Return [x, y] of the center of cell containing provided text 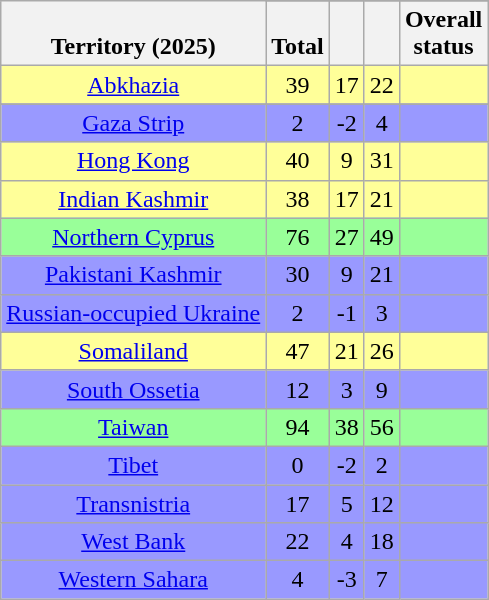
Indian Kashmir [134, 199]
5 [346, 503]
South Ossetia [134, 389]
-1 [346, 313]
26 [382, 351]
39 [298, 85]
Taiwan [134, 427]
18 [382, 542]
31 [382, 161]
Territory (2025) [134, 34]
49 [382, 237]
40 [298, 161]
West Bank [134, 542]
Total [298, 34]
Western Sahara [134, 580]
47 [298, 351]
56 [382, 427]
Russian-occupied Ukraine [134, 313]
Abkhazia [134, 85]
0 [298, 465]
Overallstatus [443, 34]
94 [298, 427]
Tibet [134, 465]
7 [382, 580]
Hong Kong [134, 161]
Pakistani Kashmir [134, 275]
30 [298, 275]
Somaliland [134, 351]
27 [346, 237]
-3 [346, 580]
Gaza Strip [134, 123]
Transnistria [134, 503]
76 [298, 237]
Northern Cyprus [134, 237]
